Locate the cell with the specified text and output its (x, y) center coordinate. 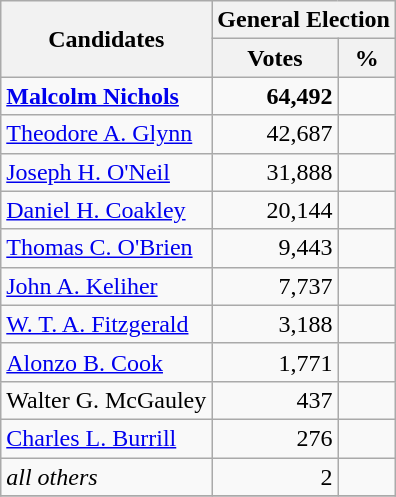
% (366, 58)
42,687 (275, 134)
7,737 (275, 286)
Candidates (106, 39)
31,888 (275, 172)
2 (275, 477)
Charles L. Burrill (106, 438)
3,188 (275, 324)
Joseph H. O'Neil (106, 172)
Daniel H. Coakley (106, 210)
1,771 (275, 362)
General Election (304, 20)
64,492 (275, 96)
Thomas C. O'Brien (106, 248)
Walter G. McGauley (106, 400)
Malcolm Nichols (106, 96)
John A. Keliher (106, 286)
9,443 (275, 248)
276 (275, 438)
20,144 (275, 210)
Votes (275, 58)
all others (106, 477)
Alonzo B. Cook (106, 362)
437 (275, 400)
W. T. A. Fitzgerald (106, 324)
Theodore A. Glynn (106, 134)
